Extract the (x, y) coordinate from the center of the cell holding the provided text.  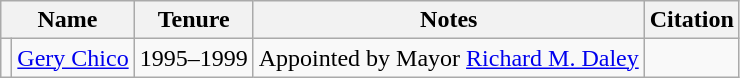
Citation (692, 20)
1995–1999 (194, 58)
Tenure (194, 20)
Name (68, 20)
Gery Chico (73, 58)
Notes (448, 20)
Appointed by Mayor Richard M. Daley (448, 58)
